For the text-containing cell, return its midpoint in [x, y] coordinate format. 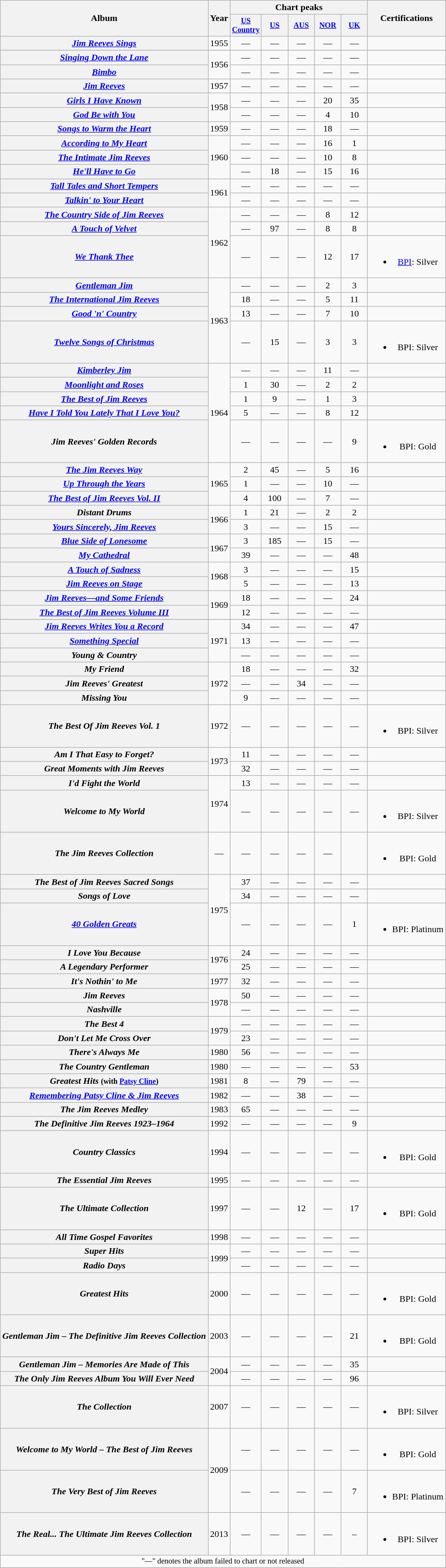
1963 [219, 321]
NOR [328, 25]
Songs to Warm the Heart [104, 129]
The Best of Jim Reeves [104, 399]
1973 [219, 761]
Jim Reeves Writes You a Record [104, 627]
1962 [219, 243]
40 Golden Greats [104, 924]
Great Moments with Jim Reeves [104, 768]
Kimberley Jim [104, 370]
2003 [219, 1336]
38 [301, 1095]
Twelve Songs of Christmas [104, 342]
Chart peaks [299, 7]
The Very Best of Jim Reeves [104, 1491]
The Best of Jim Reeves Vol. II [104, 498]
23 [246, 1038]
Bimbo [104, 72]
– [355, 1534]
Blue Side of Lonesome [104, 541]
Young & Country [104, 655]
A Touch of Velvet [104, 228]
Missing You [104, 698]
1966 [219, 519]
We Thank Thee [104, 257]
All Time Gospel Favorites [104, 1237]
1971 [219, 641]
1968 [219, 576]
UK [355, 25]
The Definitive Jim Reeves 1923–1964 [104, 1123]
1999 [219, 1258]
1994 [219, 1152]
Something Special [104, 641]
39 [246, 555]
Distant Drums [104, 512]
1959 [219, 129]
Girls I Have Known [104, 100]
US [274, 25]
1961 [219, 193]
Certifications [407, 18]
Album [104, 18]
1982 [219, 1095]
1992 [219, 1123]
Radio Days [104, 1265]
Don't Let Me Cross Over [104, 1038]
50 [246, 995]
Jim Reeves' Greatest [104, 683]
53 [355, 1067]
47 [355, 627]
20 [328, 100]
Up Through the Years [104, 484]
48 [355, 555]
1960 [219, 157]
The Best of Jim Reeves Sacred Songs [104, 882]
Gentleman Jim [104, 285]
65 [246, 1109]
Gentleman Jim – Memories Are Made of This [104, 1364]
The Jim Reeves Medley [104, 1109]
The Real... The Ultimate Jim Reeves Collection [104, 1534]
God Be with You [104, 115]
The Ultimate Collection [104, 1209]
My Friend [104, 669]
Welcome to My World – The Best of Jim Reeves [104, 1449]
2000 [219, 1293]
The International Jim Reeves [104, 299]
The Best of Jim Reeves Volume III [104, 612]
"—" denotes the album failed to chart or not released [223, 1561]
Tall Tales and Short Tempers [104, 186]
Songs of Love [104, 896]
1979 [219, 1031]
30 [274, 385]
1983 [219, 1109]
It's Nothin' to Me [104, 981]
25 [246, 967]
1964 [219, 413]
I'd Fight the World [104, 783]
Gentleman Jim – The Definitive Jim Reeves Collection [104, 1336]
The Jim Reeves Collection [104, 853]
1958 [219, 107]
The Intimate Jim Reeves [104, 157]
1981 [219, 1081]
Jim Reeves' Golden Records [104, 441]
185 [274, 541]
There's Always Me [104, 1052]
Jim Reeves on Stage [104, 583]
The Country Side of Jim Reeves [104, 214]
Am I That Easy to Forget? [104, 754]
Good 'n' Country [104, 314]
Talkin' to Your Heart [104, 200]
Yours Sincerely, Jim Reeves [104, 527]
The Best Of Jim Reeves Vol. 1 [104, 726]
Nashville [104, 1010]
My Cathedral [104, 555]
Singing Down the Lane [104, 58]
Greatest Hits (with Patsy Cline) [104, 1081]
37 [246, 882]
56 [246, 1052]
Moonlight and Roses [104, 385]
He'll Have to Go [104, 172]
1998 [219, 1237]
1975 [219, 910]
The Only Jim Reeves Album You Will Ever Need [104, 1379]
AUS [301, 25]
100 [274, 498]
1977 [219, 981]
Welcome to My World [104, 811]
The Country Gentleman [104, 1067]
US Country [246, 25]
Jim Reeves Sings [104, 43]
Year [219, 18]
Country Classics [104, 1152]
1997 [219, 1209]
The Jim Reeves Way [104, 470]
45 [274, 470]
79 [301, 1081]
1969 [219, 605]
A Legendary Performer [104, 967]
According to My Heart [104, 143]
The Essential Jim Reeves [104, 1180]
1974 [219, 804]
Greatest Hits [104, 1293]
1965 [219, 484]
1967 [219, 548]
1957 [219, 86]
Have I Told You Lately That I Love You? [104, 413]
96 [355, 1379]
2013 [219, 1534]
2007 [219, 1407]
1956 [219, 65]
Jim Reeves—and Some Friends [104, 598]
A Touch of Sadness [104, 569]
1995 [219, 1180]
97 [274, 228]
Super Hits [104, 1251]
2009 [219, 1470]
1978 [219, 1003]
Remembering Patsy Cline & Jim Reeves [104, 1095]
The Collection [104, 1407]
I Love You Because [104, 953]
1955 [219, 43]
The Best 4 [104, 1024]
1976 [219, 960]
2004 [219, 1371]
